Scan for the cell matching the given text and deliver its (x, y) coordinate at center. 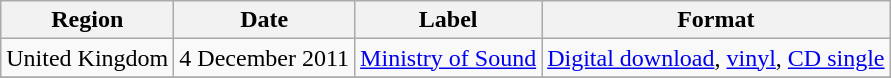
Label (448, 20)
Format (716, 20)
United Kingdom (88, 58)
Date (264, 20)
4 December 2011 (264, 58)
Region (88, 20)
Digital download, vinyl, CD single (716, 58)
Ministry of Sound (448, 58)
